Locate the cell with the specified text and output its (X, Y) center coordinate. 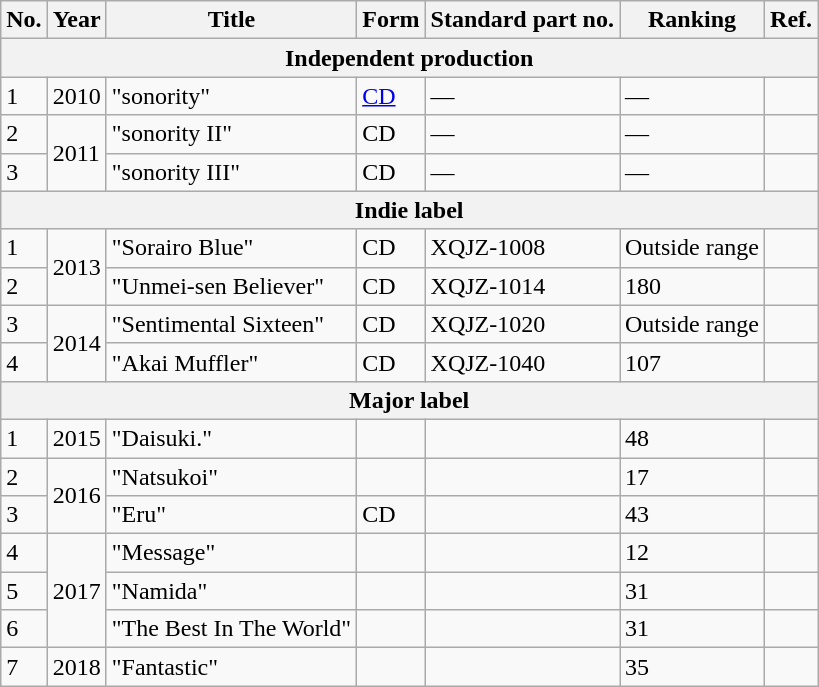
35 (692, 667)
"Unmei-sen Believer" (231, 286)
"sonority III" (231, 172)
2010 (76, 96)
180 (692, 286)
2011 (76, 153)
"Eru" (231, 515)
XQJZ-1020 (522, 324)
2018 (76, 667)
Title (231, 20)
107 (692, 362)
XQJZ-1008 (522, 248)
"The Best In The World" (231, 629)
2015 (76, 438)
43 (692, 515)
Indie label (410, 210)
"sonority" (231, 96)
Major label (410, 400)
Form (391, 20)
"sonority II" (231, 134)
2013 (76, 267)
Ref. (792, 20)
"Fantastic" (231, 667)
Year (76, 20)
XQJZ-1040 (522, 362)
5 (24, 591)
Ranking (692, 20)
7 (24, 667)
No. (24, 20)
"Sorairo Blue" (231, 248)
"Namida" (231, 591)
12 (692, 553)
17 (692, 477)
"Message" (231, 553)
48 (692, 438)
6 (24, 629)
"Akai Muffler" (231, 362)
Independent production (410, 58)
"Natsukoi" (231, 477)
"Daisuki." (231, 438)
Standard part no. (522, 20)
2016 (76, 496)
"Sentimental Sixteen" (231, 324)
2017 (76, 591)
2014 (76, 343)
XQJZ-1014 (522, 286)
